Capture the cell that displays the provided text and extract its [x, y] central coordinate. 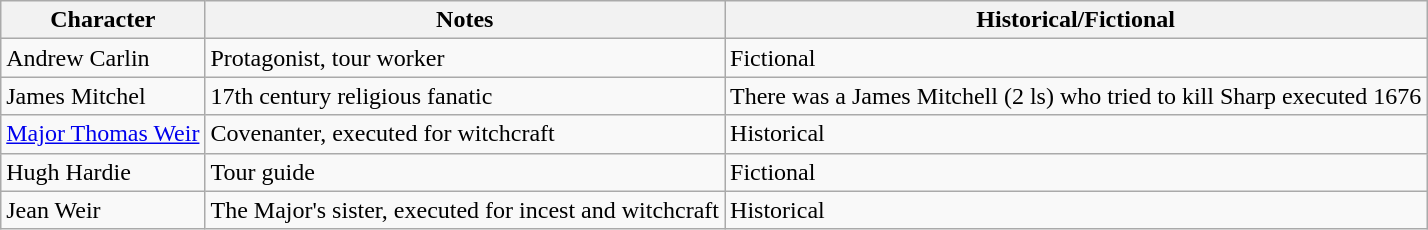
Notes [465, 20]
Major Thomas Weir [103, 134]
There was a James Mitchell (2 ls) who tried to kill Sharp executed 1676 [1076, 96]
Jean Weir [103, 210]
James Mitchel [103, 96]
Character [103, 20]
Historical/Fictional [1076, 20]
The Major's sister, executed for incest and witchcraft [465, 210]
Protagonist, tour worker [465, 58]
Covenanter, executed for witchcraft [465, 134]
Hugh Hardie [103, 172]
Andrew Carlin [103, 58]
Tour guide [465, 172]
17th century religious fanatic [465, 96]
